Detect which cell encompasses the target text, then output its [X, Y] center coordinate. 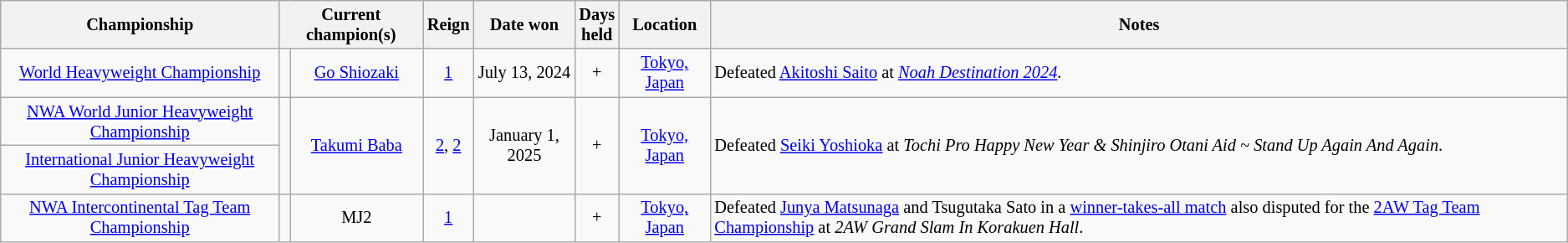
2, 2 [448, 146]
Takumi Baba [356, 146]
January 1, 2025 [524, 146]
International Junior Heavyweight Championship [140, 169]
July 13, 2024 [524, 73]
Current champion(s) [351, 24]
World Heavyweight Championship [140, 73]
Location [664, 24]
NWA World Junior Heavyweight Championship [140, 121]
MJ2 [356, 218]
Defeated Seiki Yoshioka at Tochi Pro Happy New Year & Shinjiro Otani Aid ~ Stand Up Again And Again. [1139, 146]
Date won [524, 24]
Reign [448, 24]
Daysheld [597, 24]
Go Shiozaki [356, 73]
Notes [1139, 24]
Defeated Akitoshi Saito at Noah Destination 2024. [1139, 73]
NWA Intercontinental Tag Team Championship [140, 218]
Championship [140, 24]
